Return the (X, Y) coordinate for the center point of the cell that contains the specified text.  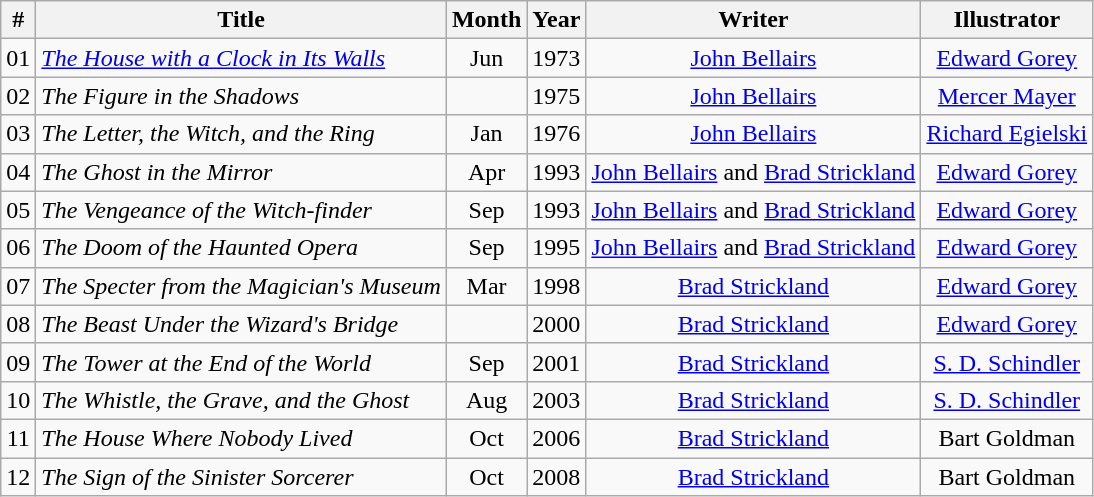
Jun (486, 58)
2000 (556, 324)
The Tower at the End of the World (242, 362)
Apr (486, 172)
The Doom of the Haunted Opera (242, 248)
04 (18, 172)
1973 (556, 58)
Jan (486, 134)
The Specter from the Magician's Museum (242, 286)
Mercer Mayer (1007, 96)
Title (242, 20)
The Sign of the Sinister Sorcerer (242, 477)
The Whistle, the Grave, and the Ghost (242, 400)
The Beast Under the Wizard's Bridge (242, 324)
2003 (556, 400)
The House Where Nobody Lived (242, 438)
05 (18, 210)
Month (486, 20)
1998 (556, 286)
11 (18, 438)
The Figure in the Shadows (242, 96)
The House with a Clock in Its Walls (242, 58)
03 (18, 134)
10 (18, 400)
2008 (556, 477)
08 (18, 324)
Writer (754, 20)
Richard Egielski (1007, 134)
01 (18, 58)
2001 (556, 362)
Aug (486, 400)
Year (556, 20)
1976 (556, 134)
Mar (486, 286)
Illustrator (1007, 20)
06 (18, 248)
1995 (556, 248)
12 (18, 477)
# (18, 20)
The Ghost in the Mirror (242, 172)
The Letter, the Witch, and the Ring (242, 134)
09 (18, 362)
The Vengeance of the Witch-finder (242, 210)
1975 (556, 96)
02 (18, 96)
2006 (556, 438)
07 (18, 286)
